Output the (X, Y) coordinate of the center of the cell containing the given text.  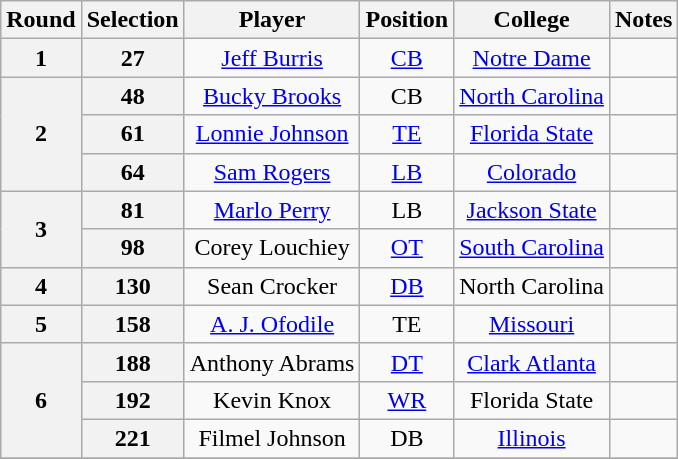
3 (41, 229)
DT (407, 362)
221 (132, 438)
Lonnie Johnson (272, 134)
Selection (132, 20)
61 (132, 134)
188 (132, 362)
Corey Louchiey (272, 248)
27 (132, 58)
158 (132, 324)
130 (132, 286)
Player (272, 20)
5 (41, 324)
98 (132, 248)
192 (132, 400)
Colorado (532, 172)
OT (407, 248)
Kevin Knox (272, 400)
Bucky Brooks (272, 96)
Anthony Abrams (272, 362)
Jackson State (532, 210)
48 (132, 96)
4 (41, 286)
Notre Dame (532, 58)
Illinois (532, 438)
Sam Rogers (272, 172)
College (532, 20)
Clark Atlanta (532, 362)
Missouri (532, 324)
WR (407, 400)
64 (132, 172)
South Carolina (532, 248)
1 (41, 58)
A. J. Ofodile (272, 324)
Position (407, 20)
2 (41, 134)
81 (132, 210)
Round (41, 20)
6 (41, 400)
Sean Crocker (272, 286)
Jeff Burris (272, 58)
Filmel Johnson (272, 438)
Notes (643, 20)
Marlo Perry (272, 210)
